Locate the cell with the specified text and output its (x, y) center coordinate. 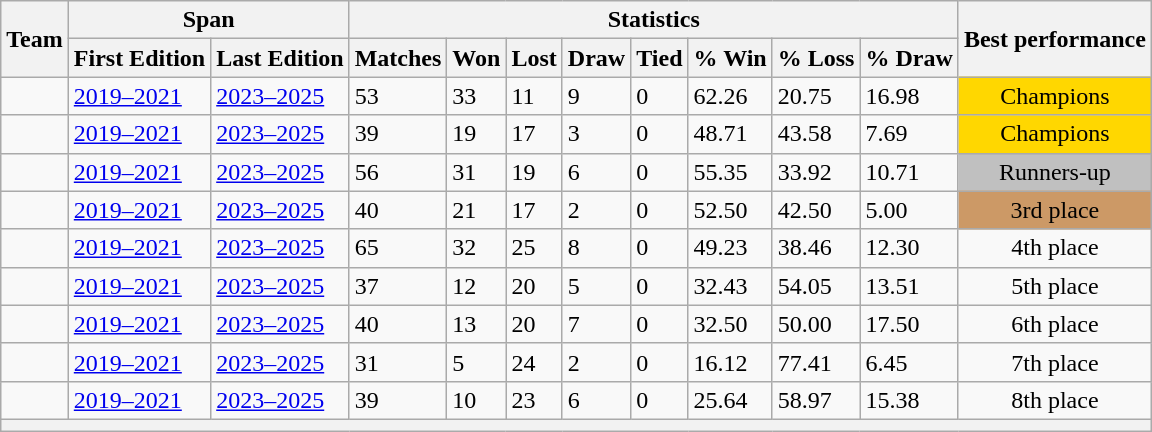
32.43 (730, 286)
50.00 (816, 324)
65 (398, 248)
12.30 (909, 248)
5.00 (909, 210)
42.50 (816, 210)
55.35 (730, 172)
16.98 (909, 96)
77.41 (816, 362)
Won (476, 58)
37 (398, 286)
% Loss (816, 58)
8th place (1054, 400)
32.50 (730, 324)
17.50 (909, 324)
38.46 (816, 248)
11 (534, 96)
32 (476, 248)
First Edition (139, 58)
54.05 (816, 286)
7th place (1054, 362)
Best performance (1054, 39)
% Draw (909, 58)
6th place (1054, 324)
15.38 (909, 400)
56 (398, 172)
Last Edition (280, 58)
4th place (1054, 248)
7.69 (909, 134)
20.75 (816, 96)
53 (398, 96)
Runners-up (1054, 172)
23 (534, 400)
21 (476, 210)
10.71 (909, 172)
% Win (730, 58)
33.92 (816, 172)
13.51 (909, 286)
16.12 (730, 362)
5th place (1054, 286)
3rd place (1054, 210)
58.97 (816, 400)
62.26 (730, 96)
9 (596, 96)
13 (476, 324)
10 (476, 400)
25.64 (730, 400)
Statistics (654, 20)
24 (534, 362)
12 (476, 286)
7 (596, 324)
6.45 (909, 362)
33 (476, 96)
Span (208, 20)
Tied (660, 58)
8 (596, 248)
43.58 (816, 134)
25 (534, 248)
49.23 (730, 248)
Draw (596, 58)
52.50 (730, 210)
Lost (534, 58)
48.71 (730, 134)
Matches (398, 58)
3 (596, 134)
Team (35, 39)
